Provide the [x, y] coordinate of the cell's center where the given text is located.  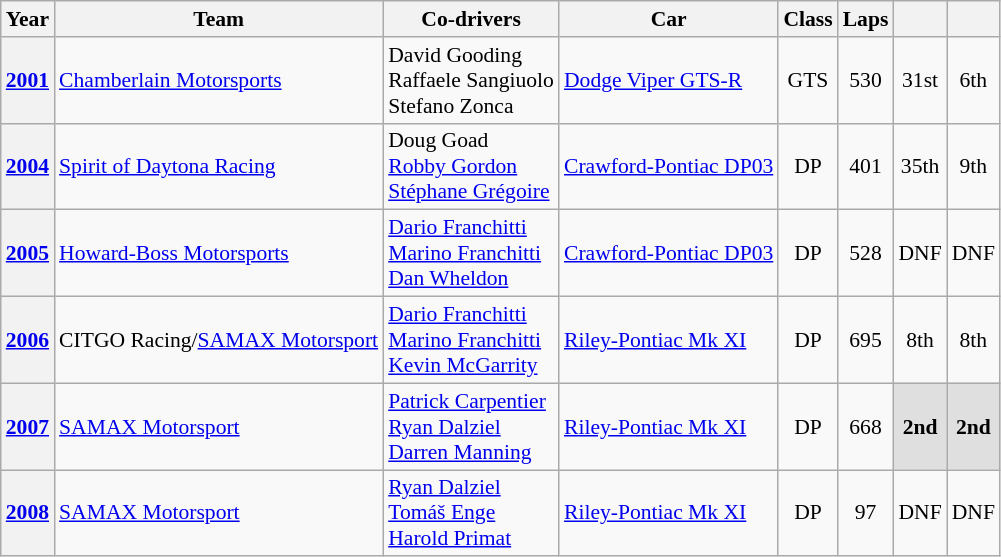
401 [866, 166]
Dario Franchitti Marino Franchitti Dan Wheldon [471, 254]
528 [866, 254]
695 [866, 340]
2006 [28, 340]
2004 [28, 166]
6th [974, 80]
2008 [28, 514]
Patrick Carpentier Ryan Dalziel Darren Manning [471, 426]
CITGO Racing/SAMAX Motorsport [218, 340]
Spirit of Daytona Racing [218, 166]
GTS [808, 80]
Year [28, 19]
Chamberlain Motorsports [218, 80]
David Gooding Raffaele Sangiuolo Stefano Zonca [471, 80]
Laps [866, 19]
9th [974, 166]
668 [866, 426]
Car [668, 19]
Dodge Viper GTS-R [668, 80]
2007 [28, 426]
Class [808, 19]
Dario Franchitti Marino Franchitti Kevin McGarrity [471, 340]
2001 [28, 80]
Doug Goad Robby Gordon Stéphane Grégoire [471, 166]
530 [866, 80]
35th [920, 166]
2005 [28, 254]
Team [218, 19]
Ryan Dalziel Tomáš Enge Harold Primat [471, 514]
Co-drivers [471, 19]
97 [866, 514]
31st [920, 80]
Howard-Boss Motorsports [218, 254]
